Scan for the cell matching the given text and deliver its (x, y) coordinate at center. 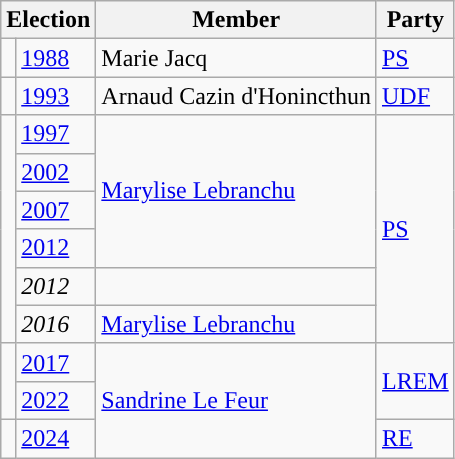
2007 (56, 210)
Marie Jacq (236, 58)
Arnaud Cazin d'Honincthun (236, 96)
Member (236, 20)
Party (415, 20)
UDF (415, 96)
2024 (56, 438)
Sandrine Le Feur (236, 400)
2017 (56, 362)
2002 (56, 172)
RE (415, 438)
1993 (56, 96)
1988 (56, 58)
2016 (56, 324)
LREM (415, 381)
2022 (56, 400)
Election (48, 20)
1997 (56, 134)
